Return [x, y] of the center of cell containing provided text 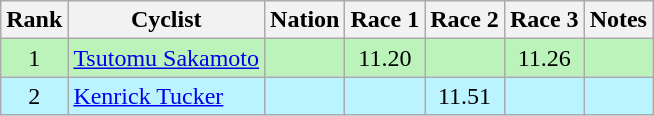
Kenrick Tucker [166, 96]
Cyclist [166, 20]
Notes [618, 20]
11.26 [544, 58]
Race 3 [544, 20]
11.20 [385, 58]
11.51 [465, 96]
Nation [305, 20]
2 [34, 96]
1 [34, 58]
Tsutomu Sakamoto [166, 58]
Race 2 [465, 20]
Rank [34, 20]
Race 1 [385, 20]
